Detect which cell encompasses the target text, then output its [X, Y] center coordinate. 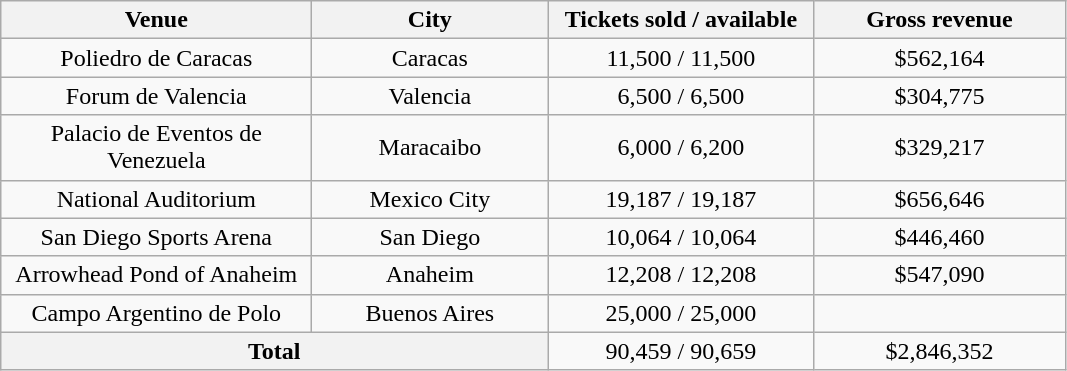
San Diego [430, 237]
City [430, 20]
Anaheim [430, 275]
Poliedro de Caracas [156, 58]
Mexico City [430, 199]
19,187 / 19,187 [681, 199]
$329,217 [940, 148]
$446,460 [940, 237]
$562,164 [940, 58]
11,500 / 11,500 [681, 58]
12,208 / 12,208 [681, 275]
$2,846,352 [940, 351]
$656,646 [940, 199]
$547,090 [940, 275]
$304,775 [940, 96]
Valencia [430, 96]
Venue [156, 20]
Caracas [430, 58]
San Diego Sports Arena [156, 237]
National Auditorium [156, 199]
Maracaibo [430, 148]
Campo Argentino de Polo [156, 313]
Tickets sold / available [681, 20]
10,064 / 10,064 [681, 237]
Gross revenue [940, 20]
Forum de Valencia [156, 96]
Arrowhead Pond of Anaheim [156, 275]
Total [274, 351]
Buenos Aires [430, 313]
6,000 / 6,200 [681, 148]
90,459 / 90,659 [681, 351]
Palacio de Eventos de Venezuela [156, 148]
25,000 / 25,000 [681, 313]
6,500 / 6,500 [681, 96]
